Identify which cell holds the provided text, then report its [x, y] central coordinate. 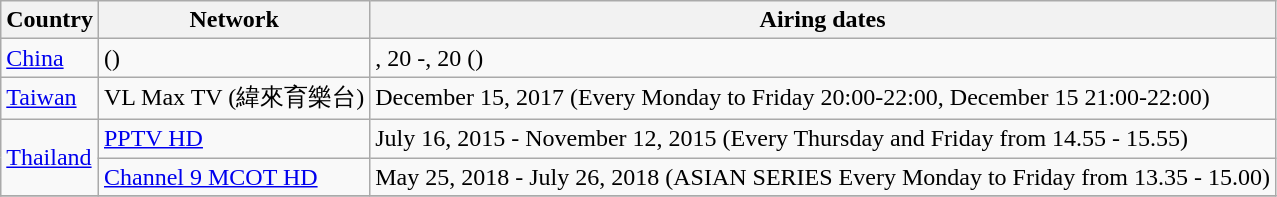
, 20 -, 20 () [823, 58]
PPTV HD [234, 138]
May 25, 2018 - July 26, 2018 (ASIAN SERIES Every Monday to Friday from 13.35 - 15.00) [823, 177]
China [50, 58]
Airing dates [823, 20]
July 16, 2015 - November 12, 2015 (Every Thursday and Friday from 14.55 - 15.55) [823, 138]
December 15, 2017 (Every Monday to Friday 20:00-22:00, December 15 21:00-22:00) [823, 98]
Thailand [50, 157]
Network [234, 20]
Channel 9 MCOT HD [234, 177]
VL Max TV (緯來育樂台) [234, 98]
Taiwan [50, 98]
() [234, 58]
Country [50, 20]
